Search for the cell housing the specified text and yield its (x, y) center coordinate. 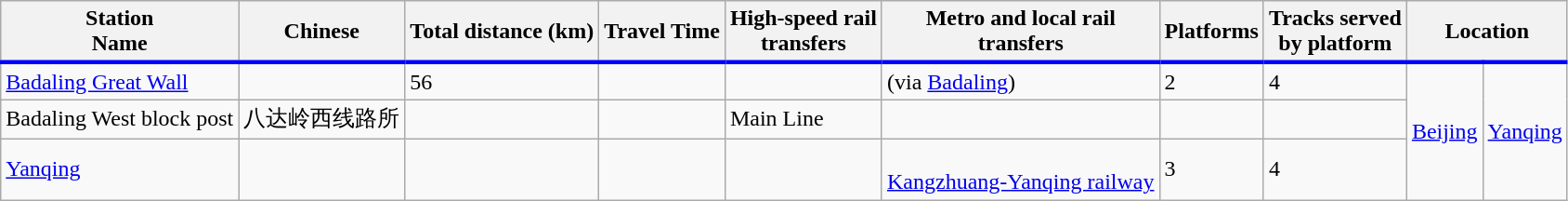
Travel Time (662, 32)
Metro and local railtransfers (1020, 32)
56 (502, 81)
八达岭西线路所 (321, 119)
Beijing (1444, 130)
Tracks servedby platform (1335, 32)
3 (1211, 169)
Main Line (803, 119)
StationName (120, 32)
Kangzhuang-Yanqing railway (1020, 169)
Platforms (1211, 32)
Total distance (km) (502, 32)
Badaling West block post (120, 119)
Chinese (321, 32)
(via Badaling) (1020, 81)
Badaling Great Wall (120, 81)
High-speed railtransfers (803, 32)
2 (1211, 81)
Location (1486, 32)
